Locate the cell with the specified text and output its [X, Y] center coordinate. 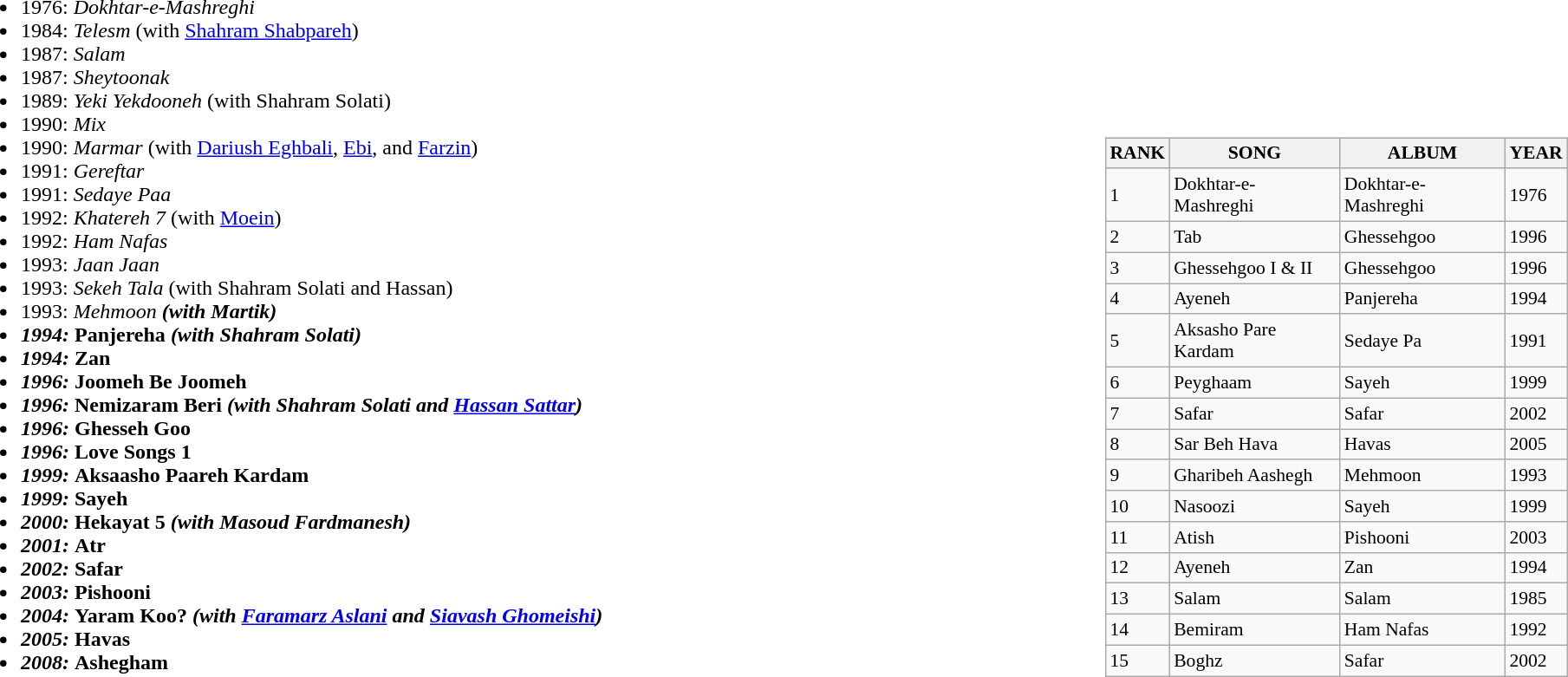
Havas [1423, 445]
RANK [1137, 153]
Pishooni [1423, 537]
YEAR [1536, 153]
Boghz [1255, 661]
5 [1137, 340]
Sedaye Pa [1423, 340]
14 [1137, 629]
Zan [1423, 568]
1991 [1536, 340]
8 [1137, 445]
Atish [1255, 537]
Ham Nafas [1423, 629]
1 [1137, 194]
2005 [1536, 445]
1985 [1536, 599]
Tab [1255, 237]
6 [1137, 382]
Sar Beh Hava [1255, 445]
1976 [1536, 194]
Nasoozi [1255, 506]
2 [1137, 237]
1993 [1536, 475]
13 [1137, 599]
Bemiram [1255, 629]
Aksasho Pare Kardam [1255, 340]
ALBUM [1423, 153]
Panjereha [1423, 299]
2003 [1536, 537]
4 [1137, 299]
7 [1137, 413]
12 [1137, 568]
15 [1137, 661]
Mehmoon [1423, 475]
9 [1137, 475]
Gharibeh Aashegh [1255, 475]
11 [1137, 537]
10 [1137, 506]
3 [1137, 268]
Ghessehgoo I & II [1255, 268]
1992 [1536, 629]
Peyghaam [1255, 382]
SONG [1255, 153]
